Find where the given text appears and provide that cell's center as (x, y) coordinate. 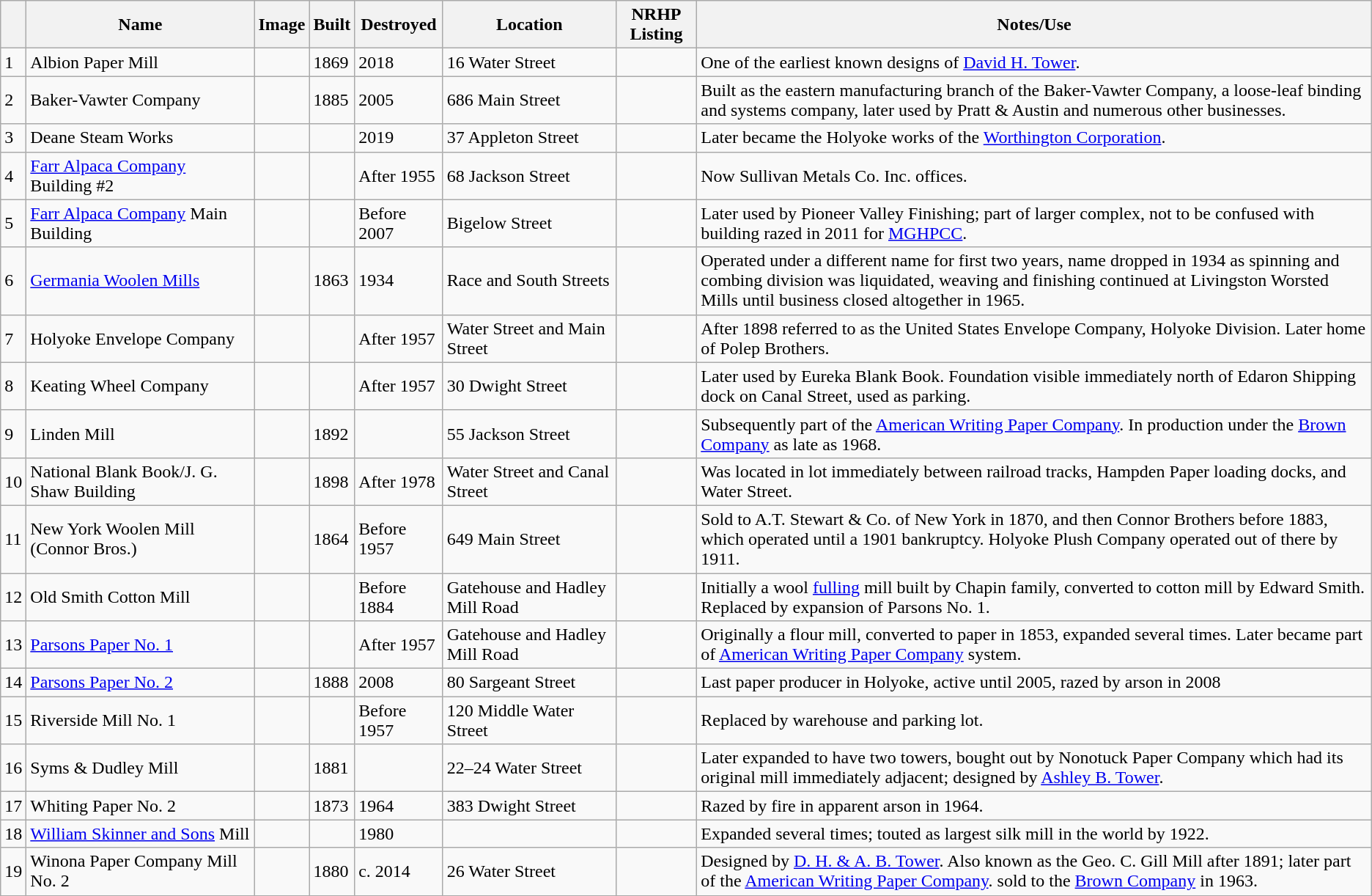
55 Jackson Street (529, 434)
Deane Steam Works (141, 138)
1885 (332, 100)
Winona Paper Company Mill No. 2 (141, 871)
Farr Alpaca Company Building #2 (141, 176)
2019 (399, 138)
5 (13, 223)
Bigelow Street (529, 223)
After 1955 (399, 176)
2005 (399, 100)
120 Middle Water Street (529, 720)
William Skinner and Sons Mill (141, 834)
Later became the Holyoke works of the Worthington Corporation. (1035, 138)
Built (332, 25)
1869 (332, 62)
1934 (399, 281)
9 (13, 434)
12 (13, 597)
26 Water Street (529, 871)
68 Jackson Street (529, 176)
4 (13, 176)
Syms & Dudley Mill (141, 768)
Razed by fire in apparent arson in 1964. (1035, 806)
7 (13, 339)
Location (529, 25)
18 (13, 834)
Old Smith Cotton Mill (141, 597)
19 (13, 871)
8 (13, 386)
c. 2014 (399, 871)
Water Street and Main Street (529, 339)
Destroyed (399, 25)
Notes/Use (1035, 25)
Linden Mill (141, 434)
1 (13, 62)
1873 (332, 806)
Originally a flour mill, converted to paper in 1853, expanded several times. Later became part of American Writing Paper Company system. (1035, 645)
11 (13, 539)
Before 2007 (399, 223)
649 Main Street (529, 539)
1980 (399, 834)
Now Sullivan Metals Co. Inc. offices. (1035, 176)
Baker-Vawter Company (141, 100)
686 Main Street (529, 100)
Water Street and Canal Street (529, 481)
One of the earliest known designs of David H. Tower. (1035, 62)
2 (13, 100)
15 (13, 720)
1864 (332, 539)
Replaced by warehouse and parking lot. (1035, 720)
16 Water Street (529, 62)
Keating Wheel Company (141, 386)
Riverside Mill No. 1 (141, 720)
1898 (332, 481)
Race and South Streets (529, 281)
Albion Paper Mill (141, 62)
14 (13, 683)
Parsons Paper No. 2 (141, 683)
1892 (332, 434)
Before 1884 (399, 597)
Name (141, 25)
2008 (399, 683)
NRHP Listing (656, 25)
Parsons Paper No. 1 (141, 645)
Holyoke Envelope Company (141, 339)
383 Dwight Street (529, 806)
Last paper producer in Holyoke, active until 2005, razed by arson in 2008 (1035, 683)
Was located in lot immediately between railroad tracks, Hampden Paper loading docks, and Water Street. (1035, 481)
New York Woolen Mill(Connor Bros.) (141, 539)
1964 (399, 806)
Expanded several times; touted as largest silk mill in the world by 1922. (1035, 834)
13 (13, 645)
6 (13, 281)
3 (13, 138)
17 (13, 806)
37 Appleton Street (529, 138)
80 Sargeant Street (529, 683)
1863 (332, 281)
10 (13, 481)
Whiting Paper No. 2 (141, 806)
30 Dwight Street (529, 386)
1888 (332, 683)
After 1978 (399, 481)
Later used by Pioneer Valley Finishing; part of larger complex, not to be confused with building razed in 2011 for MGHPCC. (1035, 223)
After 1898 referred to as the United States Envelope Company, Holyoke Division. Later home of Polep Brothers. (1035, 339)
16 (13, 768)
Germania Woolen Mills (141, 281)
Farr Alpaca Company Main Building (141, 223)
Initially a wool fulling mill built by Chapin family, converted to cotton mill by Edward Smith. Replaced by expansion of Parsons No. 1. (1035, 597)
1881 (332, 768)
Image (281, 25)
22–24 Water Street (529, 768)
Later used by Eureka Blank Book. Foundation visible immediately north of Edaron Shipping dock on Canal Street, used as parking. (1035, 386)
2018 (399, 62)
National Blank Book/J. G. Shaw Building (141, 481)
Subsequently part of the American Writing Paper Company. In production under the Brown Company as late as 1968. (1035, 434)
1880 (332, 871)
